Identify which cell holds the provided text, then report its [x, y] central coordinate. 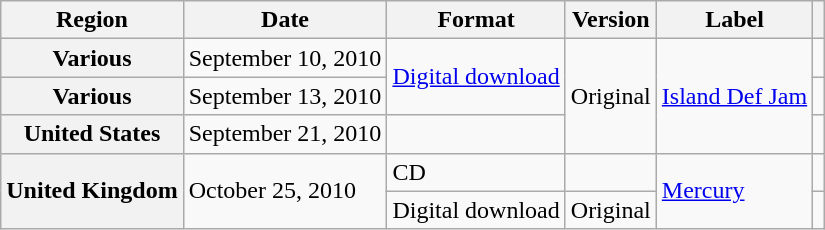
Region [92, 20]
Island Def Jam [734, 96]
United Kingdom [92, 191]
Format [476, 20]
Label [734, 20]
October 25, 2010 [285, 191]
United States [92, 134]
CD [476, 172]
Version [610, 20]
Date [285, 20]
September 10, 2010 [285, 58]
Mercury [734, 191]
September 13, 2010 [285, 96]
September 21, 2010 [285, 134]
